Return the (X, Y) coordinate for the center point of the cell that contains the specified text.  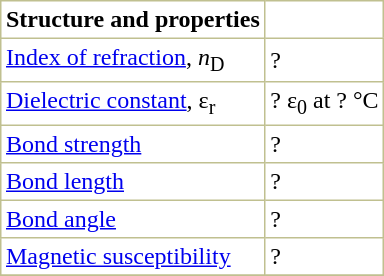
Bond angle (133, 220)
Bond length (133, 182)
Dielectric constant, εr (133, 104)
Bond strength (133, 145)
Structure and properties (133, 20)
? ε0 at ? °C (324, 104)
Magnetic susceptibility (133, 257)
Index of refraction, nD (133, 60)
